Locate the cell with the specified text and output its [X, Y] center coordinate. 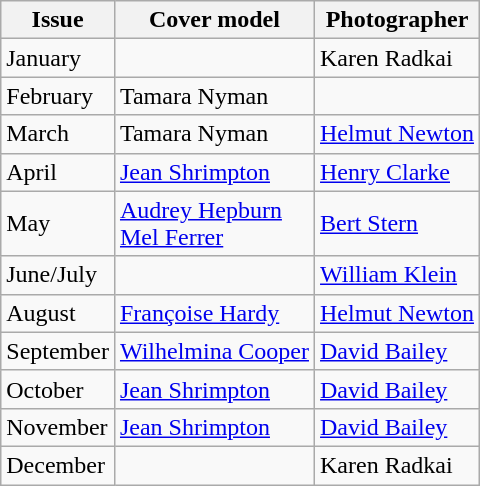
May [58, 224]
Wilhelmina Cooper [214, 351]
September [58, 351]
April [58, 172]
Françoise Hardy [214, 313]
Bert Stern [398, 224]
February [58, 96]
June/July [58, 275]
Cover model [214, 20]
Photographer [398, 20]
October [58, 389]
January [58, 58]
March [58, 134]
William Klein [398, 275]
November [58, 427]
Issue [58, 20]
Audrey Hepburn Mel Ferrer [214, 224]
December [58, 465]
Henry Clarke [398, 172]
August [58, 313]
